Output the (X, Y) coordinate of the center of the cell containing the given text.  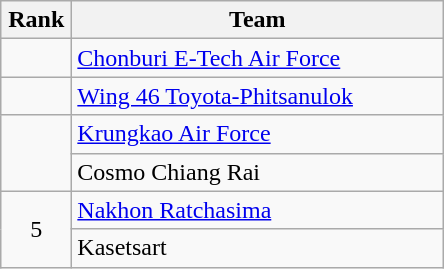
Team (258, 20)
5 (36, 229)
Nakhon Ratchasima (258, 210)
Kasetsart (258, 248)
Wing 46 Toyota-Phitsanulok (258, 96)
Chonburi E-Tech Air Force (258, 58)
Rank (36, 20)
Cosmo Chiang Rai (258, 172)
Krungkao Air Force (258, 134)
